For the text-containing cell, return its midpoint in (X, Y) coordinate format. 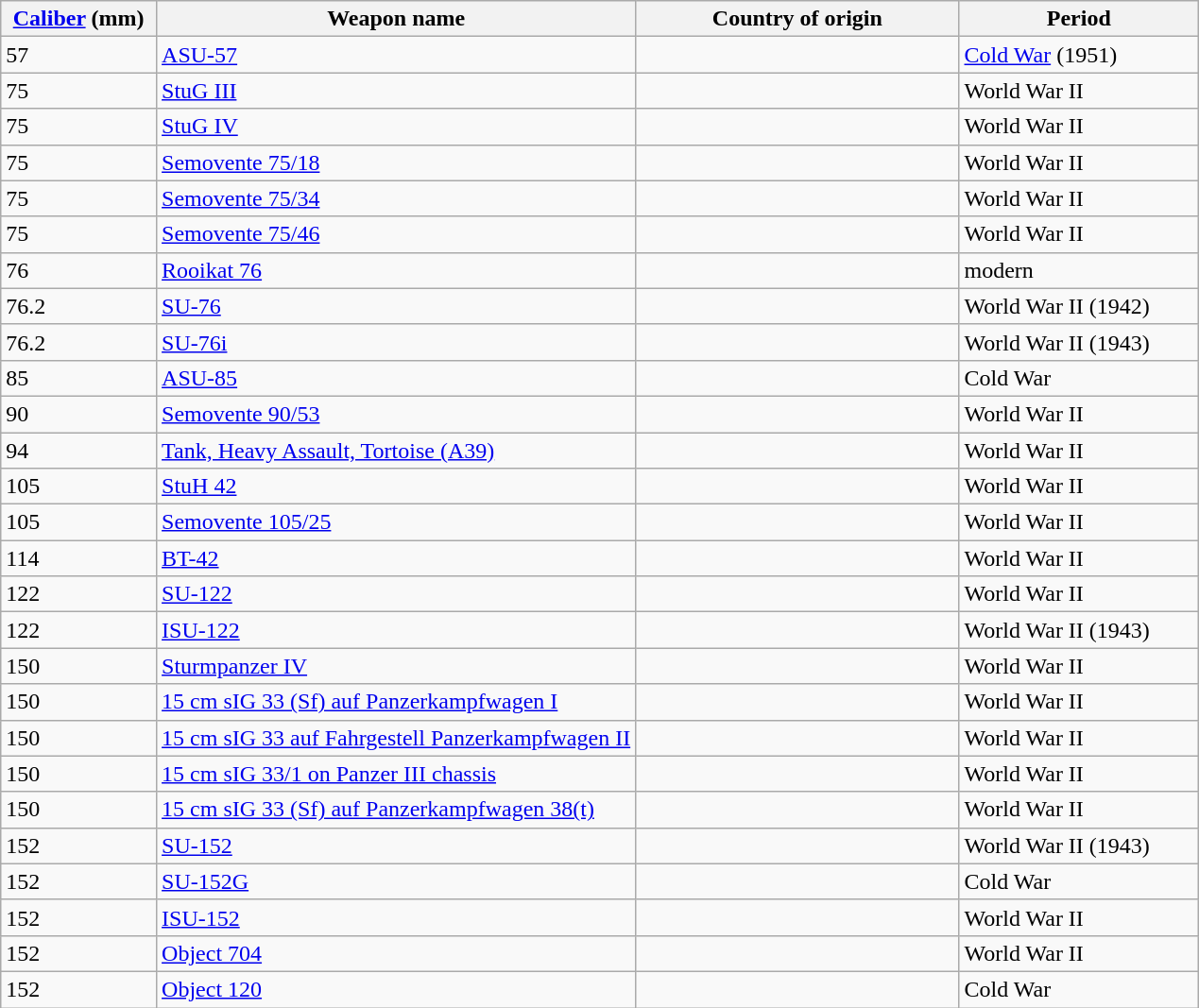
ASU-57 (397, 55)
StuG III (397, 91)
SU-152 (397, 846)
Period (1079, 19)
15 cm sIG 33 (Sf) auf Panzerkampfwagen 38(t) (397, 810)
SU-122 (397, 594)
SU-76i (397, 342)
Semovente 90/53 (397, 414)
SU-152G (397, 881)
ISU-152 (397, 917)
BT-42 (397, 558)
Cold War (1951) (1079, 55)
Semovente 75/18 (397, 162)
90 (79, 414)
94 (79, 451)
ASU-85 (397, 378)
StuH 42 (397, 487)
57 (79, 55)
Semovente 75/46 (397, 234)
ISU-122 (397, 630)
modern (1079, 270)
Rooikat 76 (397, 270)
114 (79, 558)
Weapon name (397, 19)
SU-76 (397, 306)
Semovente 75/34 (397, 198)
85 (79, 378)
Object 704 (397, 953)
15 cm sIG 33 (Sf) auf Panzerkampfwagen I (397, 702)
15 cm sIG 33/1 on Panzer III chassis (397, 774)
Object 120 (397, 989)
Sturmpanzer IV (397, 666)
Caliber (mm) (79, 19)
World War II (1942) (1079, 306)
Tank, Heavy Assault, Tortoise (A39) (397, 451)
15 cm sIG 33 auf Fahrgestell Panzerkampfwagen II (397, 738)
Country of origin (797, 19)
76 (79, 270)
Semovente 105/25 (397, 522)
StuG IV (397, 127)
